Return (x, y) of the center of cell containing provided text 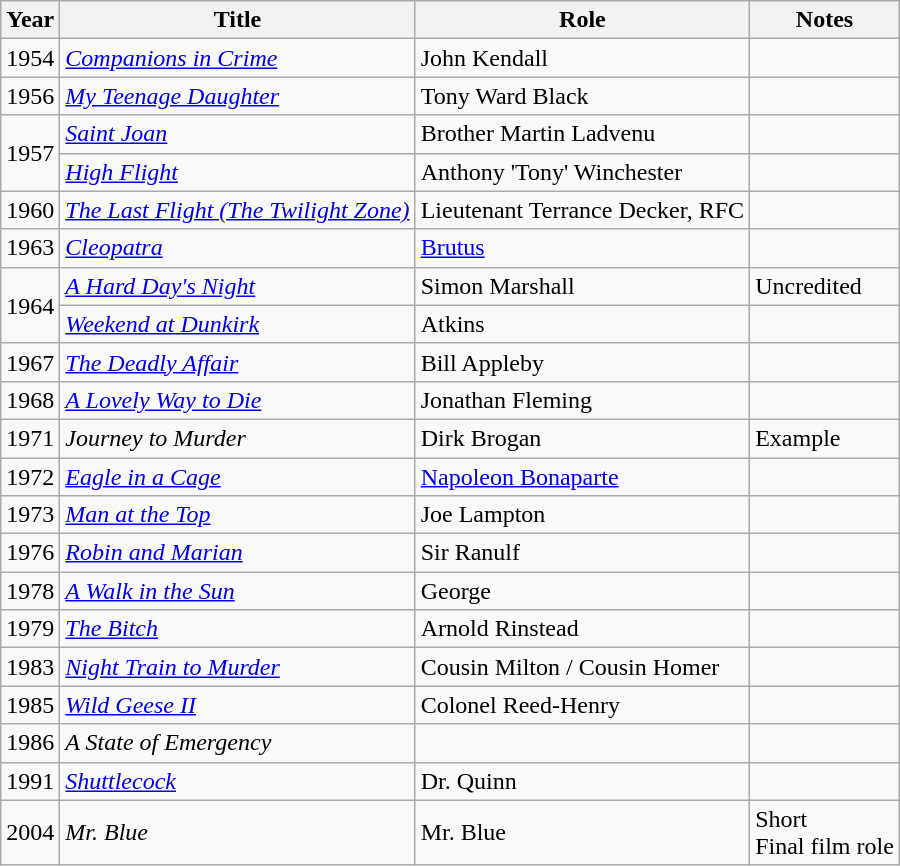
Shuttlecock (238, 781)
1986 (30, 743)
The Bitch (238, 629)
1983 (30, 667)
Dirk Brogan (582, 438)
Example (825, 438)
1976 (30, 553)
1973 (30, 515)
Dr. Quinn (582, 781)
Companions in Crime (238, 58)
1957 (30, 153)
2004 (30, 832)
A Lovely Way to Die (238, 400)
1964 (30, 305)
Colonel Reed-Henry (582, 705)
1971 (30, 438)
Bill Appleby (582, 362)
1979 (30, 629)
The Deadly Affair (238, 362)
1985 (30, 705)
Notes (825, 20)
Uncredited (825, 286)
Sir Ranulf (582, 553)
Role (582, 20)
Weekend at Dunkirk (238, 324)
Journey to Murder (238, 438)
Anthony 'Tony' Winchester (582, 172)
The Last Flight (The Twilight Zone) (238, 210)
My Teenage Daughter (238, 96)
Saint Joan (238, 134)
Year (30, 20)
Brother Martin Ladvenu (582, 134)
1963 (30, 248)
1960 (30, 210)
John Kendall (582, 58)
Robin and Marian (238, 553)
Simon Marshall (582, 286)
A Hard Day's Night (238, 286)
Wild Geese II (238, 705)
Napoleon Bonaparte (582, 477)
Cleopatra (238, 248)
Short Final film role (825, 832)
George (582, 591)
1954 (30, 58)
Eagle in a Cage (238, 477)
1972 (30, 477)
Jonathan Fleming (582, 400)
Atkins (582, 324)
1978 (30, 591)
A Walk in the Sun (238, 591)
A State of Emergency (238, 743)
1956 (30, 96)
Cousin Milton / Cousin Homer (582, 667)
Lieutenant Terrance Decker, RFC (582, 210)
Title (238, 20)
Joe Lampton (582, 515)
1991 (30, 781)
Tony Ward Black (582, 96)
1968 (30, 400)
Arnold Rinstead (582, 629)
Night Train to Murder (238, 667)
Brutus (582, 248)
High Flight (238, 172)
1967 (30, 362)
Man at the Top (238, 515)
